From the cell containing the given text, extract its center point as (x, y) coordinate. 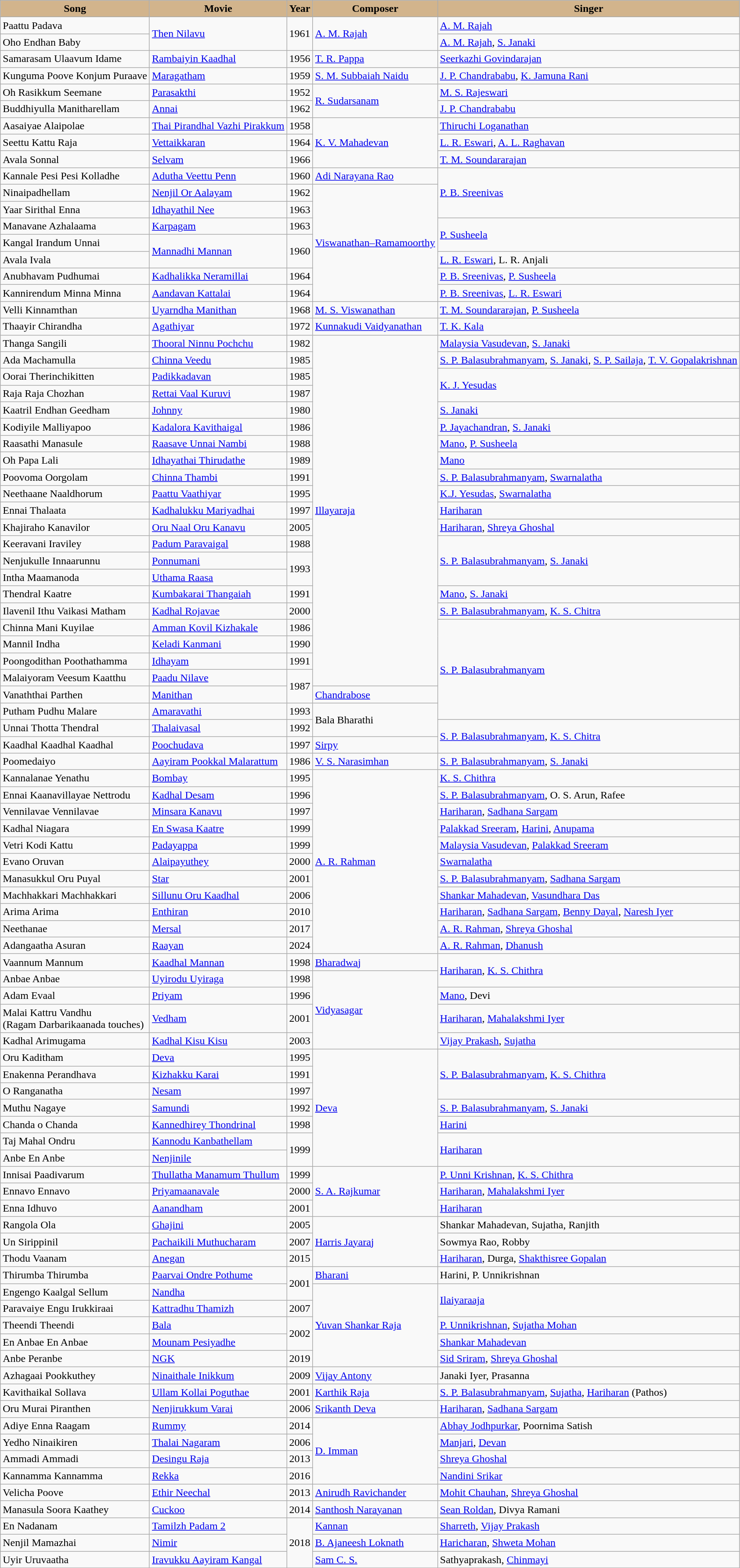
S. Janaki (588, 410)
Hariharan, K. S. Chithra (588, 970)
Bala (218, 1325)
Vedham (218, 1018)
Oh Rasikkum Seemane (75, 92)
1972 (300, 327)
Samarasam Ulaavum Idame (75, 59)
Nenjinile (218, 1158)
Manjari, Devan (588, 1442)
P. Unnikrishnan, Sujatha Mohan (588, 1325)
Kumbakarai Thangaiah (218, 594)
Nenjil Mamazhai (75, 1543)
M. S. Rajeswari (588, 92)
Viswanathan–Ramamoorthy (375, 243)
Bombay (218, 778)
Velli Kinnamthan (75, 310)
D. Imman (375, 1451)
1961 (300, 34)
S. P. Balasubrahmanyam, Swarnalatha (588, 477)
Paadu Nilave (218, 678)
Oru Naal Oru Kanavu (218, 527)
En Nadanam (75, 1526)
2017 (300, 929)
Vijay Antony (375, 1376)
Adam Evaal (75, 995)
Chinna Mani Kuyilae (75, 628)
Nandini Srikar (588, 1476)
V. S. Narasimhan (375, 762)
Kannan (375, 1526)
Anirudh Ravichander (375, 1492)
Rummy (218, 1426)
Kadhal Arimugama (75, 1041)
Manavane Azhalaama (75, 226)
Kannedhirey Thondrinal (218, 1125)
L. R. Eswari, A. L. Raghavan (588, 142)
Manasula Soora Kaathey (75, 1509)
Malaysia Vasudevan, Palakkad Sreeram (588, 845)
Nandha (218, 1292)
Arima Arima (75, 912)
Priyam (218, 995)
Nesam (218, 1091)
Mannadhi Mannan (218, 251)
Bharani (375, 1275)
Neethaane Naaldhorum (75, 494)
Anegan (218, 1258)
Ennai Kaanavillayae Nettrodu (75, 795)
Vijay Prakash, Sujatha (588, 1041)
Azhagaai Pookkuthey (75, 1376)
Vettaikkaran (218, 142)
Mano (588, 460)
Aasaiyae Alaipolae (75, 126)
Engengo Kaalgal Sellum (75, 1292)
1982 (300, 343)
Poongodithan Poothathamma (75, 661)
Minsara Kanavu (218, 812)
Kavithaikal Sollava (75, 1392)
Movie (218, 9)
S. P. Balasubrahmanyam, K. S. Chithra (588, 1074)
Cuckoo (218, 1509)
Star (218, 878)
R. Sudarsanam (375, 101)
Ninaithale Inikkum (218, 1376)
Ninaipadhellam (75, 192)
2016 (300, 1476)
K. V. Mahadevan (375, 142)
Karpagam (218, 226)
Raasave Unnai Nambi (218, 443)
Kadhalukku Mariyadhai (218, 511)
Raasathi Manasule (75, 443)
Sid Sriram, Shreya Ghoshal (588, 1359)
Kattradhu Thamizh (218, 1309)
Mersal (218, 929)
Thanga Sangili (75, 343)
Malai Kattru Vandhu(Ragam Darbarikaanada touches) (75, 1018)
Kaadhal Kaadhal Kaadhal (75, 745)
Ghajini (218, 1225)
Idhayam (218, 661)
Then Nilavu (218, 34)
Thaayir Chirandha (75, 327)
Malaysia Vasudevan, S. Janaki (588, 343)
Nenjirukkum Varai (218, 1409)
Thiruchi Loganathan (588, 126)
Thooral Ninnu Pochchu (218, 343)
Harini (588, 1125)
Illayaraja (375, 511)
Johnny (218, 410)
Keladi Kanmani (218, 644)
2002 (300, 1334)
Kannalanae Yenathu (75, 778)
2018 (300, 1543)
Velicha Poove (75, 1492)
J. P. Chandrababu, K. Jamuna Rani (588, 76)
Ammadi Ammadi (75, 1459)
S. A. Rajkumar (375, 1191)
Uyarndha Manithan (218, 310)
Kunguma Poove Konjum Puraave (75, 76)
Oru Murai Piranthen (75, 1409)
Kodiyile Malliyapoo (75, 427)
En Anbae En Anbae (75, 1342)
Hariharan, Shreya Ghoshal (588, 527)
J. P. Chandrababu (588, 109)
Kadhal Desam (218, 795)
T. R. Pappa (375, 59)
Anbe En Anbe (75, 1158)
A. R. Rahman (375, 862)
Sowmya Rao, Robby (588, 1241)
Sean Roldan, Divya Ramani (588, 1509)
Vidyasagar (375, 1010)
Sillunu Oru Kaadhal (218, 895)
Oru Kaditham (75, 1058)
Desingu Raja (218, 1459)
Shreya Ghoshal (588, 1459)
Oh Papa Lali (75, 460)
Annai (218, 109)
Paravaiye Engu Irukkiraai (75, 1309)
Anubhavam Pudhumai (75, 276)
Sharreth, Vijay Prakash (588, 1526)
1956 (300, 59)
Uyir Uruvaatha (75, 1560)
Rettai Vaal Kuruvi (218, 393)
Abhay Jodhpurkar, Poornima Satish (588, 1426)
Kadalora Kavithaigal (218, 427)
S. P. Balasubrahmanyam, Sujatha, Hariharan (Pathos) (588, 1392)
1980 (300, 410)
T. M. Soundararajan (588, 159)
Janaki Iyer, Prasanna (588, 1376)
Samundi (218, 1108)
Mano, Devi (588, 995)
Seerkazhi Govindarajan (588, 59)
Thalaivasal (218, 728)
Tamilzh Padam 2 (218, 1526)
Poovoma Oorgolam (75, 477)
Amman Kovil Kizhakale (218, 628)
Maragatham (218, 76)
1959 (300, 76)
Uyirodu Uyiraga (218, 979)
Anbae Anbae (75, 979)
Avala Sonnal (75, 159)
Padikkadavan (218, 377)
Theendi Theendi (75, 1325)
Putham Pudhu Malare (75, 711)
Mohit Chauhan, Shreya Ghoshal (588, 1492)
T. K. Kala (588, 327)
Raayan (218, 945)
Kangal Irandum Unnai (75, 243)
Sirpy (375, 745)
Agathiyar (218, 327)
2010 (300, 912)
Innisai Paadivarum (75, 1175)
Ilaiyaraaja (588, 1300)
NGK (218, 1359)
Kannirendum Minna Minna (75, 293)
Kadhal Kisu Kisu (218, 1041)
Ennai Thalaata (75, 511)
Aayiram Pookkal Malarattum (218, 762)
Raja Raja Chozhan (75, 393)
Rangola Ola (75, 1225)
Alaipayuthey (218, 862)
Kadhal Rojavae (218, 611)
Seettu Kattu Raja (75, 142)
Kadhal Niagara (75, 828)
2015 (300, 1258)
Song (75, 9)
Keeravani Iraviley (75, 544)
Kunnakudi Vaidyanathan (375, 327)
Thodu Vaanam (75, 1258)
Chinna Thambi (218, 477)
Avala Ivala (75, 260)
Padayappa (218, 845)
Nenjukulle Innaarunnu (75, 561)
1958 (300, 126)
Vanaththai Parthen (75, 694)
Mano, S. Janaki (588, 594)
Santhosh Narayanan (375, 1509)
Paattu Vaathiyar (218, 494)
Anbe Peranbe (75, 1359)
M. S. Viswanathan (375, 310)
Manithan (218, 694)
P. Jayachandran, S. Janaki (588, 427)
Kannodu Kanbathellam (218, 1141)
Ponnumani (218, 561)
Adutha Veettu Penn (218, 176)
Neethanae (75, 929)
Composer (375, 9)
S. P. Balasubrahmanyam, S. Janaki, S. P. Sailaja, T. V. Gopalakrishnan (588, 360)
En Swasa Kaatre (218, 828)
Rekka (218, 1476)
Hariharan, Durga, Shakthisree Gopalan (588, 1258)
Oho Endhan Baby (75, 42)
Kannamma Kannamma (75, 1476)
S. M. Subbaiah Naidu (375, 76)
Vaannum Mannum (75, 962)
S. P. Balasubrahmanyam, Sadhana Sargam (588, 878)
Manasukkul Oru Puyal (75, 878)
Shankar Mahadevan, Sujatha, Ranjith (588, 1225)
1990 (300, 644)
2019 (300, 1359)
Karthik Raja (375, 1392)
Paarvai Ondre Pothume (218, 1275)
Muthu Nagaye (75, 1108)
Yuvan Shankar Raja (375, 1325)
P. B. Sreenivas, P. Susheela (588, 276)
P. Susheela (588, 235)
Kannale Pesi Pesi Kolladhe (75, 176)
Sathyaprakash, Chinmayi (588, 1560)
Ethir Neechal (218, 1492)
Padum Paravaigal (218, 544)
Nimir (218, 1543)
Priyamaanavale (218, 1191)
Thullatha Manamum Thullum (218, 1175)
Adangaatha Asuran (75, 945)
Aandavan Kattalai (218, 293)
Chanda o Chanda (75, 1125)
Bharadwaj (375, 962)
Parasakthi (218, 92)
S. P. Balasubrahmanyam, O. S. Arun, Rafee (588, 795)
Intha Maamanoda (75, 577)
1952 (300, 92)
Evano Oruvan (75, 862)
B. Ajaneesh Loknath (375, 1543)
K. S. Chithra (588, 778)
Enna Idhuvo (75, 1208)
Enthiran (218, 912)
2024 (300, 945)
Poomedaiyo (75, 762)
Kizhakku Karai (218, 1074)
Vennilavae Vennilavae (75, 812)
A. M. Rajah, S. Janaki (588, 42)
T. M. Soundararajan, P. Susheela (588, 310)
A. R. Rahman, Dhanush (588, 945)
Kadhalikka Neramillai (218, 276)
Ennavo Ennavo (75, 1191)
2003 (300, 1041)
Thirumba Thirumba (75, 1275)
Unnai Thotta Thendral (75, 728)
Idhayathai Thirudathe (218, 460)
S. P. Balasubrahmanyam (588, 669)
Nenjil Or Aalayam (218, 192)
Un Sirippinil (75, 1241)
Mounam Pesiyadhe (218, 1342)
Adiye Enna Raagam (75, 1426)
K. J. Yesudas (588, 385)
Aanandham (218, 1208)
Vetri Kodi Kattu (75, 845)
Palakkad Sreeram, Harini, Anupama (588, 828)
Paattu Padava (75, 25)
K.J. Yesudas, Swarnalatha (588, 494)
Ada Machamulla (75, 360)
Kaadhal Mannan (218, 962)
1966 (300, 159)
Selvam (218, 159)
Ilavenil Ithu Vaikasi Matham (75, 611)
Uthama Raasa (218, 577)
P. Unni Krishnan, K. S. Chithra (588, 1175)
Hariharan, Sadhana Sargam, Benny Dayal, Naresh Iyer (588, 912)
Swarnalatha (588, 862)
Sam C. S. (375, 1560)
A. R. Rahman, Shreya Ghoshal (588, 929)
O Ranganatha (75, 1091)
Machhakkari Machhakkari (75, 895)
Mannil Indha (75, 644)
Thai Pirandhal Vazhi Pirakkum (218, 126)
Ullam Kollai Poguthae (218, 1392)
Poochudava (218, 745)
Year (300, 9)
Kaatril Endhan Geedham (75, 410)
P. B. Sreenivas (588, 192)
1989 (300, 460)
Khajiraho Kanavilor (75, 527)
Rambaiyin Kaadhal (218, 59)
L. R. Eswari, L. R. Anjali (588, 260)
Shankar Mahadevan (588, 1342)
Pachaikili Muthucharam (218, 1241)
Thalai Nagaram (218, 1442)
Yaar Sirithal Enna (75, 210)
Mano, P. Susheela (588, 443)
Chandrabose (375, 694)
Bala Bharathi (375, 719)
Singer (588, 9)
Harris Jayaraj (375, 1241)
Haricharan, Shweta Mohan (588, 1543)
Malaiyoram Veesum Kaatthu (75, 678)
Taj Mahal Ondru (75, 1141)
Enakenna Perandhava (75, 1074)
2009 (300, 1376)
1968 (300, 310)
Shankar Mahadevan, Vasundhara Das (588, 895)
P. B. Sreenivas, L. R. Eswari (588, 293)
Iravukku Aayiram Kangal (218, 1560)
Adi Narayana Rao (375, 176)
Buddhiyulla Manitharellam (75, 109)
Chinna Veedu (218, 360)
Amaravathi (218, 711)
Thendral Kaatre (75, 594)
Srikanth Deva (375, 1409)
Yedho Ninaikiren (75, 1442)
Harini, P. Unnikrishnan (588, 1275)
Oorai Therinchikitten (75, 377)
Idhayathil Nee (218, 210)
